Scan for the cell matching the given text and deliver its [X, Y] coordinate at center. 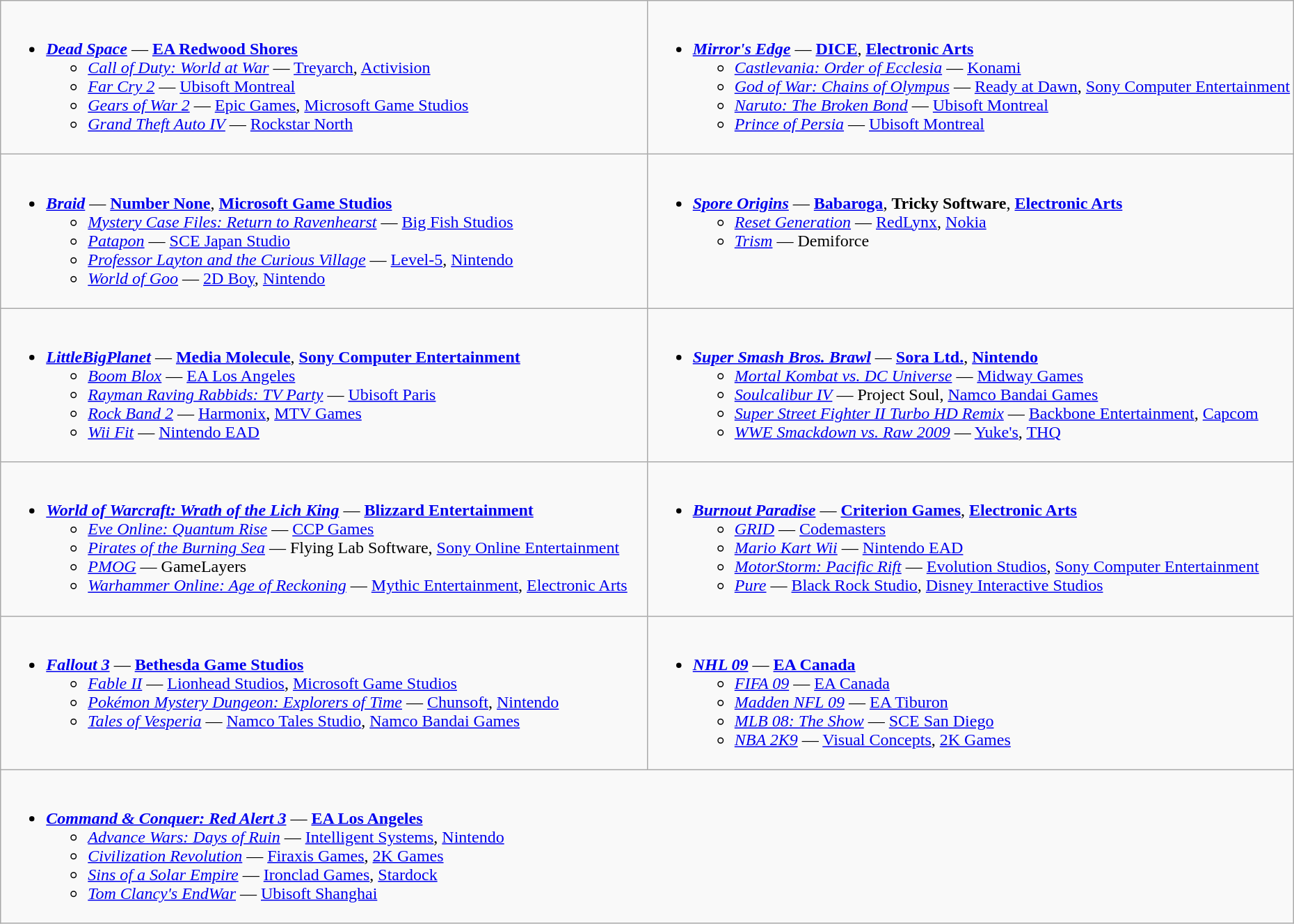
Spore Origins — Babaroga, Tricky Software, Electronic ArtsReset Generation — RedLynx, NokiaTrism — Demiforce [970, 231]
NHL 09 — EA CanadaFIFA 09 — EA CanadaMadden NFL 09 — EA TiburonMLB 08: The Show — SCE San DiegoNBA 2K9 — Visual Concepts, 2K Games [970, 693]
